Return the (x, y) coordinate for the center point of the cell that contains the specified text.  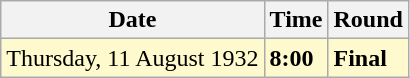
8:00 (296, 58)
Final (368, 58)
Thursday, 11 August 1932 (132, 58)
Date (132, 20)
Round (368, 20)
Time (296, 20)
